Capture the cell that displays the provided text and extract its [x, y] central coordinate. 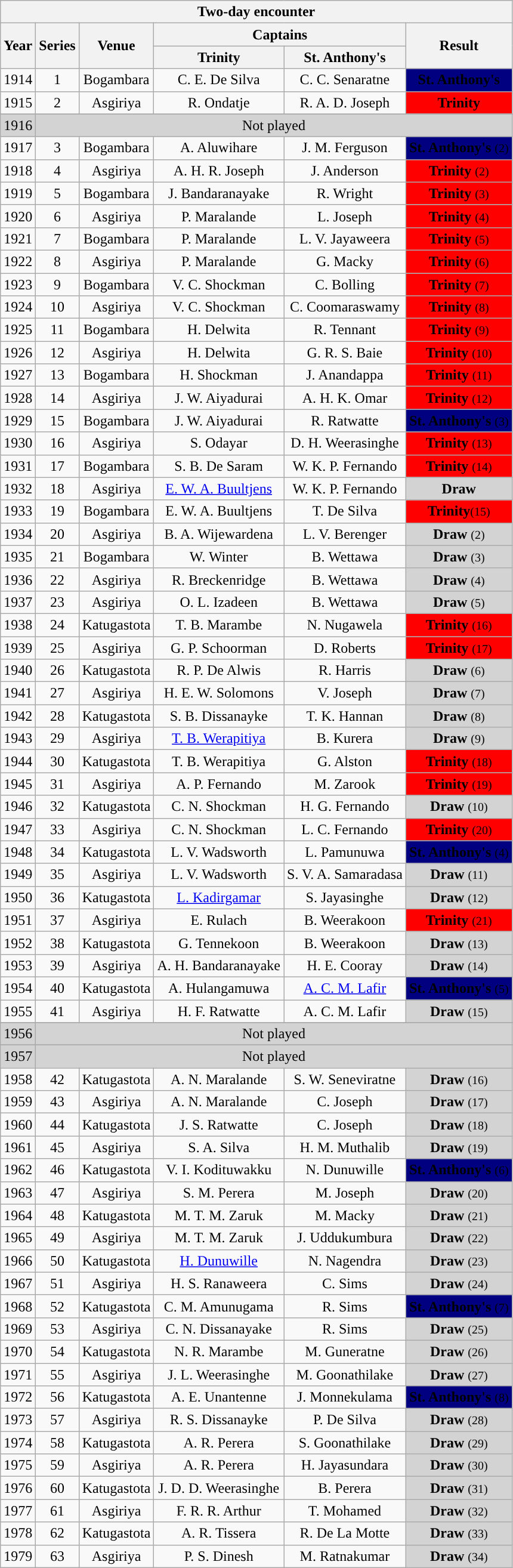
B. A. Wijewardena [219, 534]
Trinity (12) [459, 398]
Trinity (5) [459, 239]
9 [57, 285]
Draw (28) [459, 1420]
1939 [18, 647]
A. P. Fernando [219, 784]
S. A. Silva [219, 1147]
1964 [18, 1215]
1974 [18, 1443]
L. C. Fernando [345, 829]
29 [57, 739]
L. Pamunuwa [345, 852]
1930 [18, 443]
14 [57, 398]
Trinity (18) [459, 761]
C. M. Amunugama [219, 1306]
Trinity(15) [459, 511]
J. Bandaranayake [219, 193]
Draw (32) [459, 1511]
S. Goonathilake [345, 1443]
A. H. R. Joseph [219, 171]
C. Coomaraswamy [345, 307]
1934 [18, 534]
D. H. Weerasinghe [345, 443]
12 [57, 353]
St. Anthony's (2) [459, 148]
T. K. Hannan [345, 716]
1914 [18, 80]
11 [57, 330]
63 [57, 1556]
17 [57, 466]
Trinity (19) [459, 784]
C. Bolling [345, 285]
Year [18, 46]
V. I. Kodituwakku [219, 1170]
1927 [18, 375]
A. Hulangamuwa [219, 988]
S. B. Dissanayke [219, 716]
33 [57, 829]
1954 [18, 988]
1937 [18, 602]
Draw (33) [459, 1533]
Trinity (17) [459, 647]
Draw (19) [459, 1147]
J. Anandappa [345, 375]
L. Kadirgamar [219, 897]
C. E. De Silva [219, 80]
St. Anthony's (5) [459, 988]
1916 [18, 125]
T. B. Marambe [219, 625]
Draw (18) [459, 1125]
T. Mohamed [345, 1511]
1921 [18, 239]
3 [57, 148]
A. E. Unantenne [219, 1397]
19 [57, 511]
20 [57, 534]
Draw (23) [459, 1261]
A. H. Bandaranayake [219, 965]
54 [57, 1351]
50 [57, 1261]
L. V. Berenger [345, 534]
Draw (10) [459, 807]
Trinity (20) [459, 829]
Draw (3) [459, 557]
H. Shockman [219, 375]
S. Odayar [219, 443]
7 [57, 239]
1959 [18, 1102]
Captains [280, 35]
L. Joseph [345, 216]
J. Uddukumbura [345, 1238]
55 [57, 1374]
1969 [18, 1329]
A. H. K. Omar [345, 398]
34 [57, 852]
58 [57, 1443]
R. Tennant [345, 330]
1925 [18, 330]
Draw (15) [459, 1011]
1920 [18, 216]
F. R. R. Arthur [219, 1511]
C. N. Dissanayake [219, 1329]
48 [57, 1215]
J. Anderson [345, 171]
5 [57, 193]
1949 [18, 875]
1918 [18, 171]
R. Ratwatte [345, 421]
42 [57, 1079]
56 [57, 1397]
36 [57, 897]
1931 [18, 466]
Draw (22) [459, 1238]
40 [57, 988]
Draw (9) [459, 739]
Trinity (8) [459, 307]
26 [57, 671]
25 [57, 647]
Draw (16) [459, 1079]
R. Wright [345, 193]
J. D. D. Weerasinghe [219, 1488]
J. M. Ferguson [345, 148]
Draw (31) [459, 1488]
St. Anthony's (8) [459, 1397]
H. S. Ranaweera [219, 1283]
Draw (2) [459, 534]
1979 [18, 1556]
S. M. Perera [219, 1193]
44 [57, 1125]
R. De La Motte [345, 1533]
D. Roberts [345, 647]
1924 [18, 307]
H. G. Fernando [345, 807]
N. Nugawela [345, 625]
Draw [459, 489]
Trinity (14) [459, 466]
51 [57, 1283]
28 [57, 716]
G. Tennekoon [219, 943]
27 [57, 693]
1940 [18, 671]
1975 [18, 1465]
Draw (5) [459, 602]
St. Anthony's (7) [459, 1306]
Draw (14) [459, 965]
1970 [18, 1351]
O. L. Izadeen [219, 602]
B. Kurera [345, 739]
S. B. De Saram [219, 466]
R. Ondatje [219, 103]
1 [57, 80]
M. Zarook [345, 784]
Draw (30) [459, 1465]
1973 [18, 1420]
16 [57, 443]
1938 [18, 625]
2 [57, 103]
38 [57, 943]
Trinity (9) [459, 330]
21 [57, 557]
1926 [18, 353]
P. De Silva [345, 1420]
1942 [18, 716]
24 [57, 625]
Draw (25) [459, 1329]
C. C. Senaratne [345, 80]
52 [57, 1306]
6 [57, 216]
1962 [18, 1170]
Trinity (21) [459, 920]
10 [57, 307]
1915 [18, 103]
1947 [18, 829]
Draw (4) [459, 579]
Trinity (16) [459, 625]
M. Ratnakumar [345, 1556]
Trinity (2) [459, 171]
M. Joseph [345, 1193]
49 [57, 1238]
1919 [18, 193]
53 [57, 1329]
1963 [18, 1193]
C. Sims [345, 1283]
1948 [18, 852]
1929 [18, 421]
13 [57, 375]
47 [57, 1193]
H. F. Ratwatte [219, 1011]
31 [57, 784]
N. Nagendra [345, 1261]
Draw (7) [459, 693]
1958 [18, 1079]
Draw (26) [459, 1351]
J. L. Weerasinghe [219, 1374]
St. Anthony's (6) [459, 1170]
39 [57, 965]
Draw (21) [459, 1215]
1933 [18, 511]
57 [57, 1420]
18 [57, 489]
46 [57, 1170]
1971 [18, 1374]
R. S. Dissanayke [219, 1420]
W. Winter [219, 557]
62 [57, 1533]
S. V. A. Samaradasa [345, 875]
1923 [18, 285]
61 [57, 1511]
1935 [18, 557]
H. Dunuwille [219, 1261]
Trinity (6) [459, 261]
1968 [18, 1306]
Draw (34) [459, 1556]
1945 [18, 784]
1961 [18, 1147]
G. P. Schoorman [219, 647]
1941 [18, 693]
M. Guneratne [345, 1351]
L. V. Jayaweera [345, 239]
1957 [18, 1057]
1922 [18, 261]
1978 [18, 1533]
R. Breckenridge [219, 579]
V. Joseph [345, 693]
1951 [18, 920]
Venue [116, 46]
St. Anthony's (3) [459, 421]
Draw (13) [459, 943]
23 [57, 602]
1952 [18, 943]
1960 [18, 1125]
H. M. Muthalib [345, 1147]
B. Perera [345, 1488]
N. R. Marambe [219, 1351]
60 [57, 1488]
1967 [18, 1283]
P. S. Dinesh [219, 1556]
Trinity (3) [459, 193]
1955 [18, 1011]
A. R. Tissera [219, 1533]
Series [57, 46]
Draw (29) [459, 1443]
Draw (27) [459, 1374]
Trinity (4) [459, 216]
1953 [18, 965]
8 [57, 261]
S. Jayasinghe [345, 897]
1917 [18, 148]
1966 [18, 1261]
G. R. S. Baie [345, 353]
59 [57, 1465]
G. Alston [345, 761]
1965 [18, 1238]
1943 [18, 739]
R. Harris [345, 671]
1936 [18, 579]
J. Monnekulama [345, 1397]
1944 [18, 761]
Draw (8) [459, 716]
Draw (24) [459, 1283]
R. P. De Alwis [219, 671]
1977 [18, 1511]
G. Macky [345, 261]
1932 [18, 489]
S. W. Seneviratne [345, 1079]
35 [57, 875]
Draw (17) [459, 1102]
Trinity (11) [459, 375]
M. Goonathilake [345, 1374]
E. Rulach [219, 920]
St. Anthony's (4) [459, 852]
Draw (12) [459, 897]
37 [57, 920]
1928 [18, 398]
Trinity (7) [459, 285]
4 [57, 171]
Draw (6) [459, 671]
N. Dunuwille [345, 1170]
A. Aluwihare [219, 148]
H. E. Cooray [345, 965]
45 [57, 1147]
H. Jayasundara [345, 1465]
15 [57, 421]
Two-day encounter [256, 12]
1950 [18, 897]
1946 [18, 807]
R. A. D. Joseph [345, 103]
T. De Silva [345, 511]
1956 [18, 1034]
22 [57, 579]
Trinity (13) [459, 443]
H. E. W. Solomons [219, 693]
Trinity (10) [459, 353]
M. Macky [345, 1215]
43 [57, 1102]
30 [57, 761]
J. S. Ratwatte [219, 1125]
1972 [18, 1397]
32 [57, 807]
1976 [18, 1488]
Draw (20) [459, 1193]
Draw (11) [459, 875]
Result [459, 46]
41 [57, 1011]
